Determine the (x, y) coordinate at the center of the cell enclosing the given text.  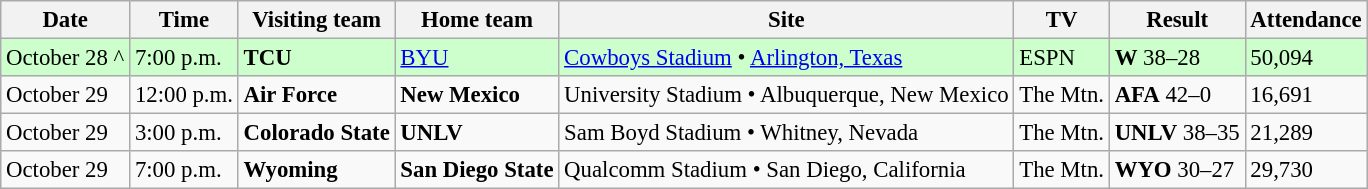
WYO 30–27 (1177, 170)
Cowboys Stadium • Arlington, Texas (786, 58)
29,730 (1306, 170)
Result (1177, 20)
ESPN (1062, 58)
Time (184, 20)
San Diego State (477, 170)
October 28 ^ (66, 58)
50,094 (1306, 58)
TCU (316, 58)
12:00 p.m. (184, 95)
3:00 p.m. (184, 133)
Colorado State (316, 133)
16,691 (1306, 95)
University Stadium • Albuquerque, New Mexico (786, 95)
W 38–28 (1177, 58)
BYU (477, 58)
Wyoming (316, 170)
AFA 42–0 (1177, 95)
New Mexico (477, 95)
UNLV (477, 133)
Attendance (1306, 20)
Visiting team (316, 20)
Home team (477, 20)
Air Force (316, 95)
UNLV 38–35 (1177, 133)
Sam Boyd Stadium • Whitney, Nevada (786, 133)
Site (786, 20)
Qualcomm Stadium • San Diego, California (786, 170)
TV (1062, 20)
21,289 (1306, 133)
Date (66, 20)
